Search for the cell housing the specified text and yield its [x, y] center coordinate. 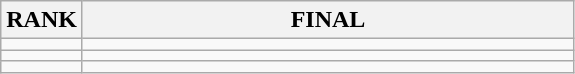
RANK [42, 20]
FINAL [328, 20]
